For the text-containing cell, return its midpoint in [X, Y] coordinate format. 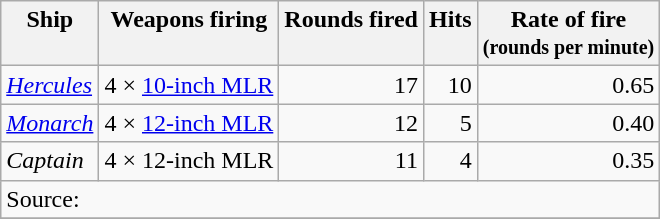
Rounds fired [352, 34]
Monarch [50, 123]
0.35 [568, 161]
4 [450, 161]
11 [352, 161]
Captain [50, 161]
10 [450, 85]
Hits [450, 34]
12 [352, 123]
5 [450, 123]
4 × 10-inch MLR [189, 85]
0.65 [568, 85]
Weapons firing [189, 34]
Hercules [50, 85]
17 [352, 85]
Source: [330, 199]
0.40 [568, 123]
Rate of fire (rounds per minute) [568, 34]
Ship [50, 34]
